Find where the given text appears and provide that cell's center as [X, Y] coordinate. 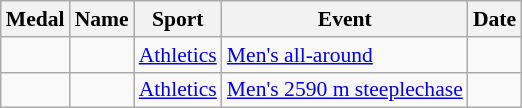
Event [345, 19]
Men's 2590 m steeplechase [345, 90]
Men's all-around [345, 55]
Date [494, 19]
Sport [178, 19]
Medal [36, 19]
Name [102, 19]
